From the cell containing the given text, extract its center point as [X, Y] coordinate. 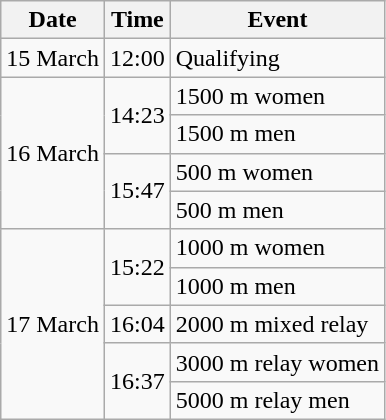
16 March [53, 153]
3000 m relay women [277, 362]
Qualifying [277, 58]
16:04 [137, 324]
15:22 [137, 267]
15 March [53, 58]
12:00 [137, 58]
500 m men [277, 210]
15:47 [137, 191]
1000 m men [277, 286]
17 March [53, 324]
500 m women [277, 172]
5000 m relay men [277, 400]
2000 m mixed relay [277, 324]
16:37 [137, 381]
1500 m men [277, 134]
1500 m women [277, 96]
Time [137, 20]
14:23 [137, 115]
1000 m women [277, 248]
Event [277, 20]
Date [53, 20]
